Detect which cell encompasses the target text, then output its [x, y] center coordinate. 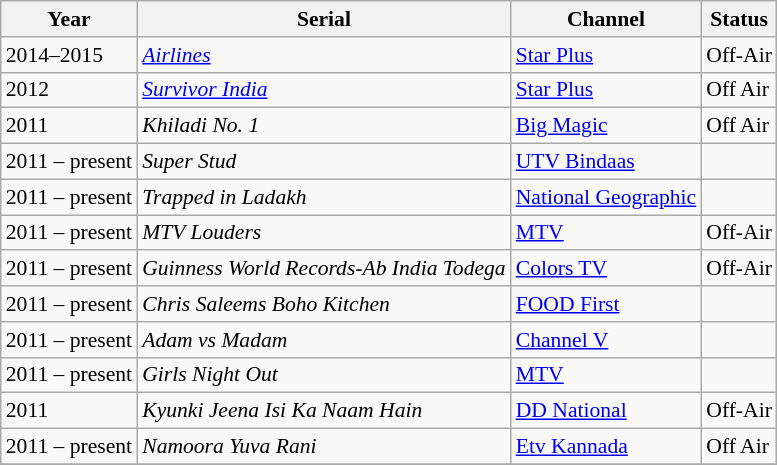
MTV Louders [324, 233]
Guinness World Records-Ab India Todega [324, 269]
Survivor India [324, 90]
2014–2015 [69, 55]
Status [739, 19]
Year [69, 19]
2012 [69, 90]
Big Magic [606, 126]
UTV Bindaas [606, 162]
Serial [324, 19]
Airlines [324, 55]
Etv Kannada [606, 447]
Namoora Yuva Rani [324, 447]
National Geographic [606, 197]
Kyunki Jeena Isi Ka Naam Hain [324, 411]
Colors TV [606, 269]
Channel [606, 19]
FOOD First [606, 304]
Trapped in Ladakh [324, 197]
Super Stud [324, 162]
Adam vs Madam [324, 340]
Channel V [606, 340]
Chris Saleems Boho Kitchen [324, 304]
Khiladi No. 1 [324, 126]
DD National [606, 411]
Girls Night Out [324, 375]
